Return the [X, Y] coordinate for the center point of the cell that contains the specified text.  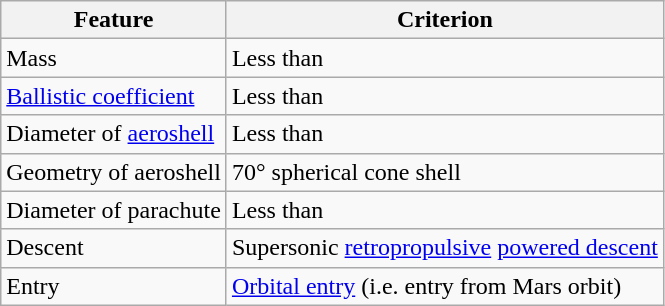
Diameter of parachute [114, 210]
Entry [114, 286]
Ballistic coefficient [114, 96]
Orbital entry (i.e. entry from Mars orbit) [444, 286]
Mass [114, 58]
Descent [114, 248]
70° spherical cone shell [444, 172]
Supersonic retropropulsive powered descent [444, 248]
Geometry of aeroshell [114, 172]
Diameter of aeroshell [114, 134]
Criterion [444, 20]
Feature [114, 20]
